Identify which cell holds the provided text, then report its (X, Y) central coordinate. 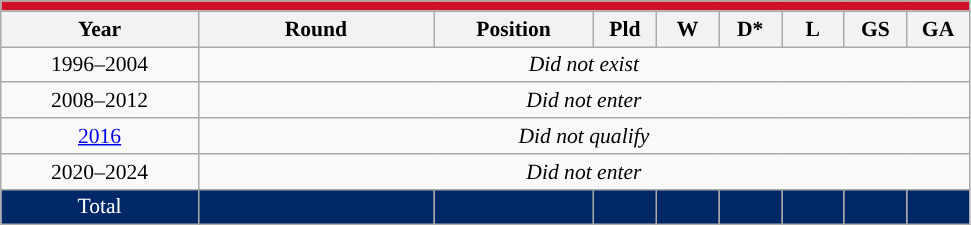
Pld (626, 29)
GS (876, 29)
2008–2012 (100, 101)
Did not exist (584, 65)
2016 (100, 136)
Round (316, 29)
D* (750, 29)
W (688, 29)
2020–2024 (100, 172)
1996–2004 (100, 65)
Position (514, 29)
L (814, 29)
GA (938, 29)
Year (100, 29)
Total (100, 207)
Did not qualify (584, 136)
